Pinpoint the cell where the given text exists, returning its [x, y] midpoint coordinate. 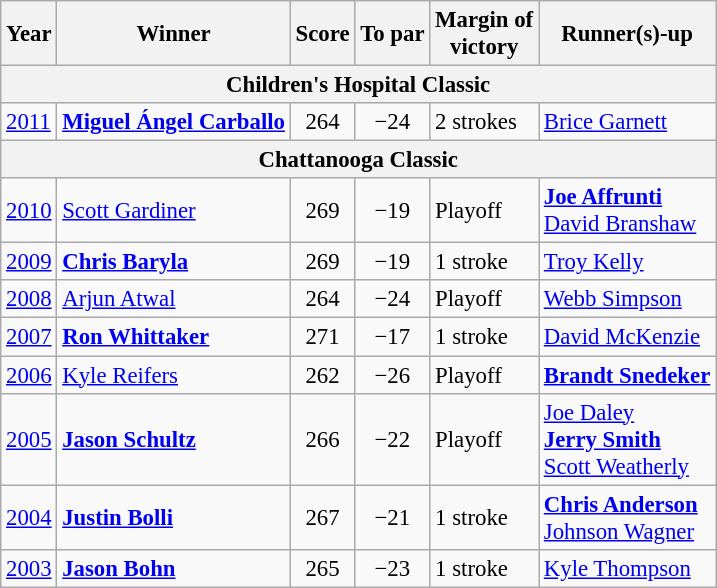
Runner(s)-up [626, 34]
Chattanooga Classic [358, 160]
271 [322, 337]
Ron Whittaker [174, 337]
266 [322, 439]
2 strokes [484, 122]
2003 [29, 568]
Kyle Reifers [174, 375]
Year [29, 34]
Kyle Thompson [626, 568]
2008 [29, 299]
Brandt Snedeker [626, 375]
Troy Kelly [626, 262]
Brice Garnett [626, 122]
Margin ofvictory [484, 34]
−23 [392, 568]
Miguel Ángel Carballo [174, 122]
2011 [29, 122]
Jason Schultz [174, 439]
Children's Hospital Classic [358, 85]
267 [322, 518]
Scott Gardiner [174, 210]
2006 [29, 375]
−21 [392, 518]
2010 [29, 210]
−17 [392, 337]
2007 [29, 337]
265 [322, 568]
−26 [392, 375]
Chris Baryla [174, 262]
Jason Bohn [174, 568]
262 [322, 375]
2004 [29, 518]
David McKenzie [626, 337]
Score [322, 34]
Joe Affrunti David Branshaw [626, 210]
Arjun Atwal [174, 299]
Justin Bolli [174, 518]
2005 [29, 439]
−22 [392, 439]
2009 [29, 262]
Winner [174, 34]
Joe Daley Jerry Smith Scott Weatherly [626, 439]
To par [392, 34]
Webb Simpson [626, 299]
Chris Anderson Johnson Wagner [626, 518]
